Extract the (X, Y) coordinate from the center of the cell holding the provided text.  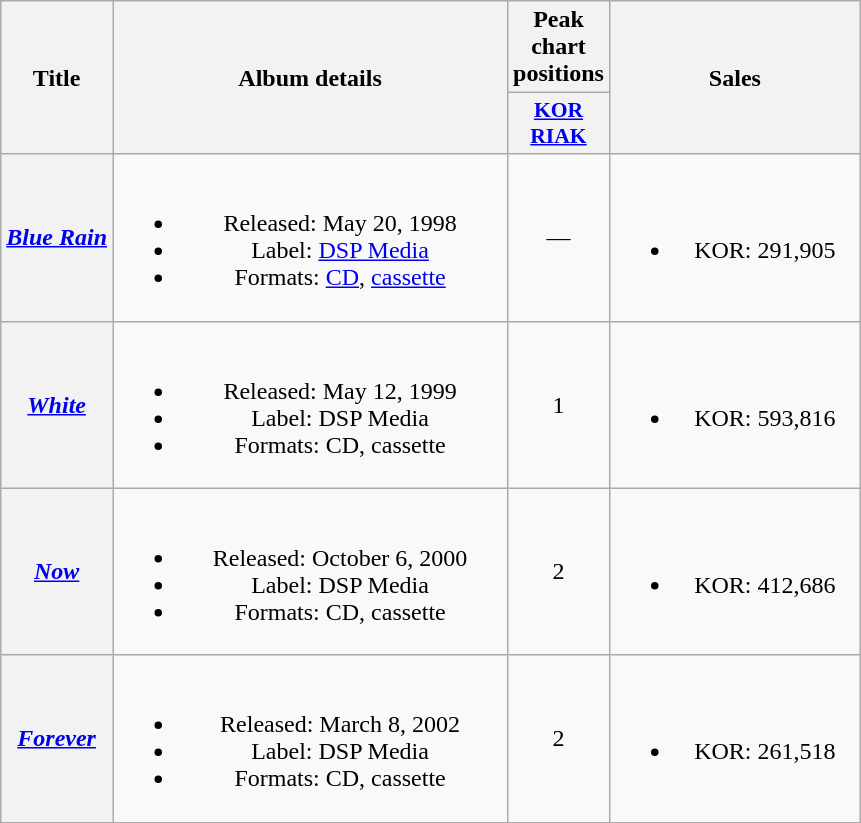
Released: March 8, 2002Label: DSP MediaFormats: CD, cassette (310, 738)
Album details (310, 78)
KOR: 261,518 (734, 738)
Released: May 20, 1998Label: DSP MediaFormats: CD, cassette (310, 238)
Peakchartpositions (559, 47)
KOR: 412,686 (734, 572)
Released: October 6, 2000Label: DSP MediaFormats: CD, cassette (310, 572)
KOR: 593,816 (734, 404)
Sales (734, 78)
Released: May 12, 1999Label: DSP MediaFormats: CD, cassette (310, 404)
KOR: 291,905 (734, 238)
Now (57, 572)
— (559, 238)
Blue Rain (57, 238)
Title (57, 78)
1 (559, 404)
KORRIAK (559, 124)
White (57, 404)
Forever (57, 738)
